For the text-containing cell, return its midpoint in [x, y] coordinate format. 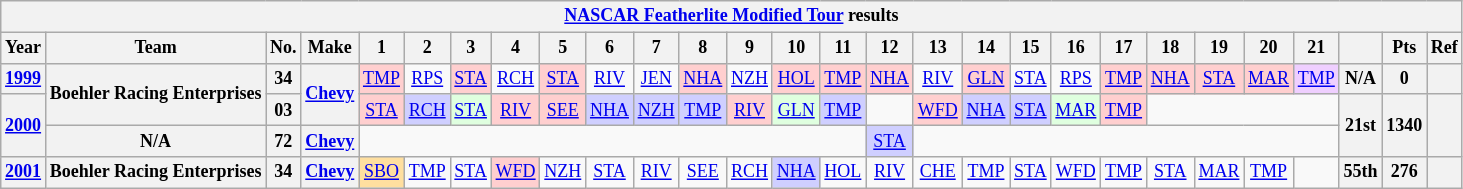
JEN [656, 78]
No. [284, 48]
0 [1404, 78]
11 [843, 48]
NASCAR Featherlite Modified Tour results [732, 16]
21 [1316, 48]
12 [890, 48]
72 [284, 140]
15 [1030, 48]
Year [24, 48]
17 [1124, 48]
9 [750, 48]
Team [155, 48]
20 [1269, 48]
18 [1170, 48]
5 [563, 48]
1999 [24, 78]
Make [330, 48]
1340 [1404, 125]
10 [796, 48]
6 [610, 48]
1 [382, 48]
SBO [382, 172]
03 [284, 110]
19 [1219, 48]
8 [703, 48]
55th [1360, 172]
2000 [24, 125]
Ref [1444, 48]
Pts [1404, 48]
2 [427, 48]
16 [1076, 48]
4 [516, 48]
7 [656, 48]
2001 [24, 172]
276 [1404, 172]
21st [1360, 125]
13 [938, 48]
14 [986, 48]
CHE [938, 172]
3 [470, 48]
